Find where the given text appears and provide that cell's center as [X, Y] coordinate. 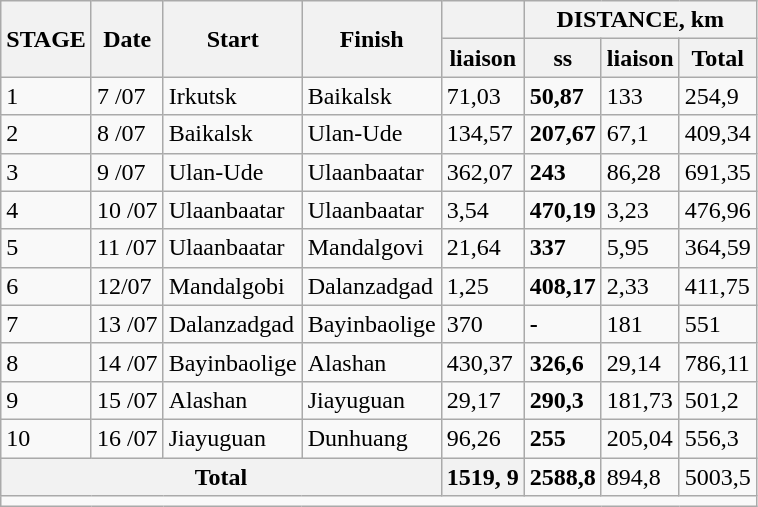
2588,8 [562, 477]
ss [562, 58]
181,73 [640, 400]
10 /07 [127, 210]
15 /07 [127, 400]
29,14 [640, 362]
894,8 [640, 477]
337 [562, 248]
207,67 [562, 134]
255 [562, 438]
2,33 [640, 286]
7 /07 [127, 96]
411,75 [718, 286]
67,1 [640, 134]
5003,5 [718, 477]
243 [562, 172]
7 [46, 324]
21,64 [482, 248]
470,19 [562, 210]
408,17 [562, 286]
3,54 [482, 210]
409,34 [718, 134]
476,96 [718, 210]
133 [640, 96]
DISTANCE, km [640, 20]
3 [46, 172]
3,23 [640, 210]
364,59 [718, 248]
8 /07 [127, 134]
STAGE [46, 39]
- [562, 324]
9 /07 [127, 172]
254,9 [718, 96]
50,87 [562, 96]
786,11 [718, 362]
326,6 [562, 362]
12/07 [127, 286]
430,37 [482, 362]
5,95 [640, 248]
86,28 [640, 172]
6 [46, 286]
Date [127, 39]
16 /07 [127, 438]
1519, 9 [482, 477]
29,17 [482, 400]
Dunhuang [372, 438]
556,3 [718, 438]
4 [46, 210]
10 [46, 438]
205,04 [640, 438]
Mandalgobi [232, 286]
290,3 [562, 400]
71,03 [482, 96]
13 /07 [127, 324]
362,07 [482, 172]
Start [232, 39]
691,35 [718, 172]
1,25 [482, 286]
96,26 [482, 438]
14 /07 [127, 362]
Irkutsk [232, 96]
181 [640, 324]
Finish [372, 39]
2 [46, 134]
5 [46, 248]
Mandalgovi [372, 248]
8 [46, 362]
370 [482, 324]
1 [46, 96]
501,2 [718, 400]
11 /07 [127, 248]
551 [718, 324]
134,57 [482, 134]
9 [46, 400]
